For the text-containing cell, return its midpoint in (x, y) coordinate format. 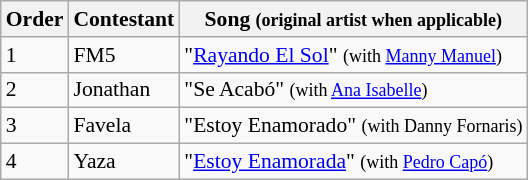
"Estoy Enamorado" (with Danny Fornaris) (353, 126)
2 (35, 90)
Contestant (124, 19)
Song (original artist when applicable) (353, 19)
FM5 (124, 55)
"Estoy Enamorada" (with Pedro Capó) (353, 162)
Jonathan (124, 90)
"Se Acabó" (with Ana Isabelle) (353, 90)
4 (35, 162)
Favela (124, 126)
Order (35, 19)
"Rayando El Sol" (with Manny Manuel) (353, 55)
Yaza (124, 162)
3 (35, 126)
1 (35, 55)
